Pinpoint the cell where the given text exists, returning its [x, y] midpoint coordinate. 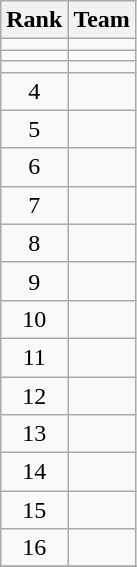
Rank [34, 20]
10 [34, 319]
6 [34, 167]
15 [34, 510]
7 [34, 205]
9 [34, 281]
12 [34, 395]
Team [102, 20]
5 [34, 129]
13 [34, 434]
16 [34, 548]
8 [34, 243]
4 [34, 91]
11 [34, 357]
14 [34, 472]
